Provide the (x, y) coordinate of the cell's center where the given text is located.  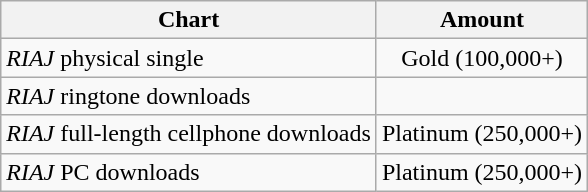
Chart (189, 20)
Gold (100,000+) (482, 58)
RIAJ ringtone downloads (189, 96)
Amount (482, 20)
RIAJ full-length cellphone downloads (189, 134)
RIAJ PC downloads (189, 172)
RIAJ physical single (189, 58)
